Extract the [X, Y] coordinate from the center of the cell holding the provided text.  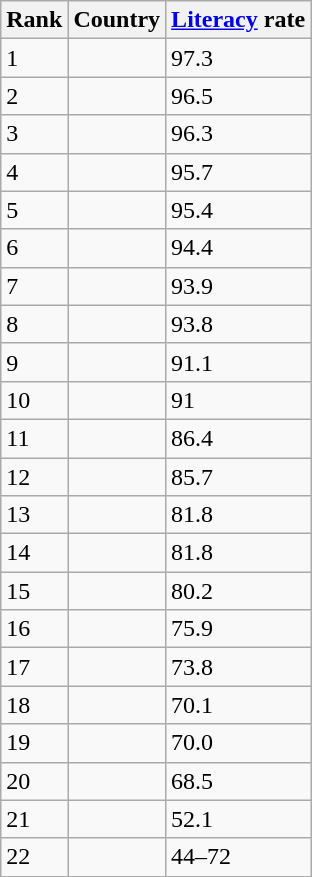
75.9 [238, 629]
12 [34, 477]
52.1 [238, 819]
86.4 [238, 438]
Country [117, 20]
97.3 [238, 58]
95.4 [238, 210]
14 [34, 553]
11 [34, 438]
70.1 [238, 705]
15 [34, 591]
4 [34, 172]
96.3 [238, 134]
8 [34, 324]
1 [34, 58]
19 [34, 743]
10 [34, 400]
7 [34, 286]
17 [34, 667]
20 [34, 781]
Rank [34, 20]
2 [34, 96]
91.1 [238, 362]
91 [238, 400]
70.0 [238, 743]
13 [34, 515]
44–72 [238, 857]
5 [34, 210]
18 [34, 705]
9 [34, 362]
73.8 [238, 667]
21 [34, 819]
3 [34, 134]
6 [34, 248]
Literacy rate [238, 20]
85.7 [238, 477]
93.9 [238, 286]
68.5 [238, 781]
95.7 [238, 172]
96.5 [238, 96]
80.2 [238, 591]
16 [34, 629]
22 [34, 857]
94.4 [238, 248]
93.8 [238, 324]
